Identify which cell holds the provided text, then report its (x, y) central coordinate. 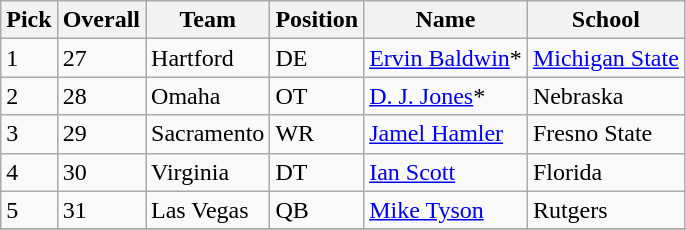
Fresno State (606, 134)
Ervin Baldwin* (446, 58)
Virginia (208, 172)
Florida (606, 172)
Nebraska (606, 96)
4 (29, 172)
Team (208, 20)
Overall (101, 20)
Ian Scott (446, 172)
D. J. Jones* (446, 96)
Sacramento (208, 134)
Mike Tyson (446, 210)
Hartford (208, 58)
WR (317, 134)
Position (317, 20)
Jamel Hamler (446, 134)
30 (101, 172)
Michigan State (606, 58)
OT (317, 96)
Pick (29, 20)
29 (101, 134)
3 (29, 134)
31 (101, 210)
28 (101, 96)
Name (446, 20)
Las Vegas (208, 210)
2 (29, 96)
Omaha (208, 96)
27 (101, 58)
1 (29, 58)
School (606, 20)
Rutgers (606, 210)
DE (317, 58)
DT (317, 172)
QB (317, 210)
5 (29, 210)
